Return [X, Y] of the center of cell containing provided text 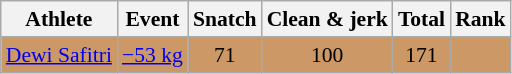
Event [152, 19]
Total [422, 19]
Dewi Safitri [59, 55]
100 [328, 55]
71 [225, 55]
Rank [480, 19]
Snatch [225, 19]
171 [422, 55]
Clean & jerk [328, 19]
−53 kg [152, 55]
Athlete [59, 19]
